Find where the given text appears and provide that cell's center as [X, Y] coordinate. 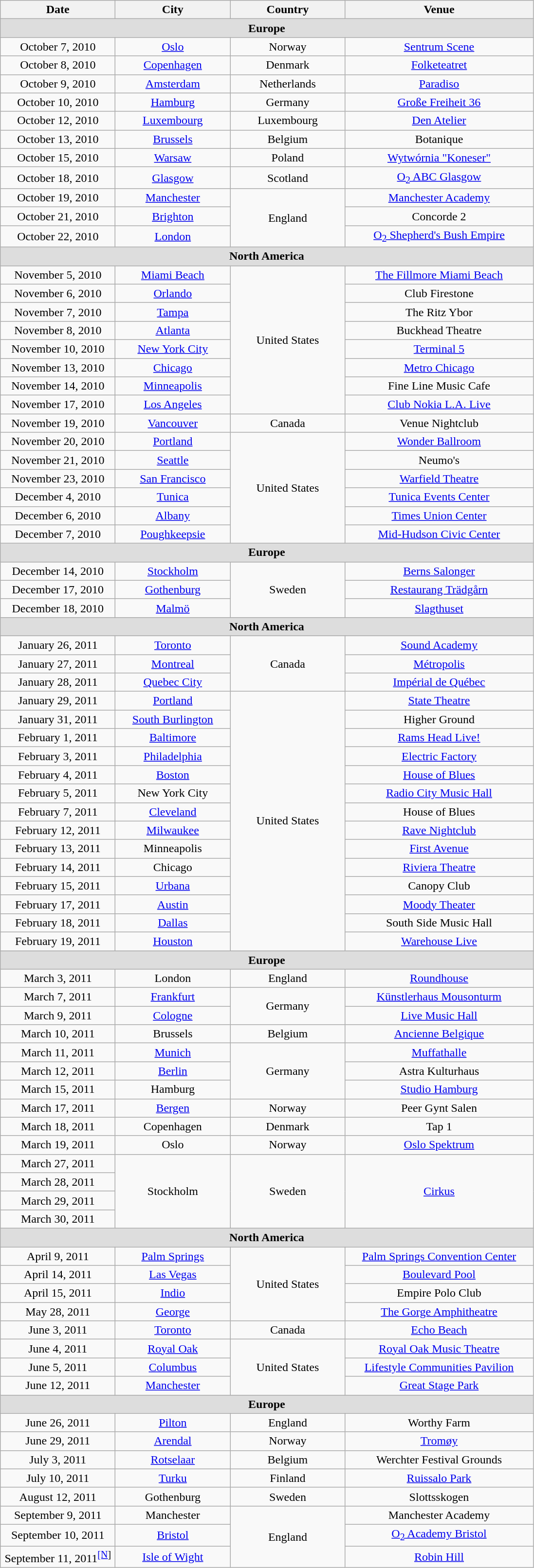
April 9, 2011 [58, 1256]
March 7, 2011 [58, 997]
Amsterdam [173, 84]
Live Music Hall [439, 1016]
May 28, 2011 [58, 1312]
November 13, 2010 [58, 367]
Botanique [439, 139]
Dallas [173, 923]
Ruissalo Park [439, 1478]
Electric Factory [439, 756]
Malmö [173, 608]
June 29, 2011 [58, 1441]
Berlin [173, 1071]
Baltimore [173, 738]
Concorde 2 [439, 216]
Robin Hill [439, 1557]
February 4, 2011 [58, 775]
Frankfurt [173, 997]
O2 ABC Glasgow [439, 178]
Munich [173, 1052]
July 10, 2011 [58, 1478]
September 10, 2011 [58, 1535]
Country [288, 10]
June 5, 2011 [58, 1367]
Bristol [173, 1535]
Orlando [173, 293]
Ancienne Belgique [439, 1034]
Lifestyle Communities Pavilion [439, 1367]
O2 Academy Bristol [439, 1535]
San Francisco [173, 479]
April 14, 2011 [58, 1275]
Sound Academy [439, 645]
Metro Chicago [439, 367]
Slottsskogen [439, 1497]
Worthy Farm [439, 1423]
December 7, 2010 [58, 534]
August 12, 2011 [58, 1497]
February 13, 2011 [58, 849]
February 7, 2011 [58, 812]
Los Angeles [173, 405]
Empire Polo Club [439, 1293]
Indio [173, 1293]
November 10, 2010 [58, 349]
South Burlington [173, 719]
January 27, 2011 [58, 664]
February 14, 2011 [58, 867]
February 15, 2011 [58, 886]
Wonder Ballroom [439, 442]
November 14, 2010 [58, 386]
Tap 1 [439, 1126]
March 17, 2011 [58, 1108]
November 7, 2010 [58, 312]
Palm Springs Convention Center [439, 1256]
March 10, 2011 [58, 1034]
October 9, 2010 [58, 84]
Métropolis [439, 664]
March 9, 2011 [58, 1016]
March 19, 2011 [58, 1145]
Cleveland [173, 812]
Turku [173, 1478]
Club Nokia L.A. Live [439, 405]
Palm Springs [173, 1256]
Rave Nightclub [439, 830]
Austin [173, 904]
September 9, 2011 [58, 1515]
November 5, 2010 [58, 275]
Berns Salonger [439, 571]
Folketeatret [439, 65]
Studio Hamburg [439, 1089]
November 6, 2010 [58, 293]
Rotselaar [173, 1460]
Restaurang Trädgårn [439, 589]
Isle of Wight [173, 1557]
Buckhead Theatre [439, 330]
October 19, 2010 [58, 198]
Royal Oak [173, 1349]
Impérial de Québec [439, 682]
Canopy Club [439, 886]
Tampa [173, 312]
Warfield Theatre [439, 479]
June 4, 2011 [58, 1349]
Warsaw [173, 158]
Times Union Center [439, 516]
Brighton [173, 216]
March 28, 2011 [58, 1182]
Roundhouse [439, 979]
The Ritz Ybor [439, 312]
Club Firestone [439, 293]
Cirkus [439, 1191]
Wytwórnia "Koneser" [439, 158]
Echo Beach [439, 1330]
George [173, 1312]
Fine Line Music Cafe [439, 386]
June 26, 2011 [58, 1423]
The Gorge Amphitheatre [439, 1312]
Glasgow [173, 178]
Den Atelier [439, 121]
March 27, 2011 [58, 1163]
Tunica Events Center [439, 497]
Große Freiheit 36 [439, 102]
March 11, 2011 [58, 1052]
January 26, 2011 [58, 645]
November 8, 2010 [58, 330]
Mid-Hudson Civic Center [439, 534]
February 17, 2011 [58, 904]
Montreal [173, 664]
March 18, 2011 [58, 1126]
November 21, 2010 [58, 460]
February 19, 2011 [58, 941]
November 23, 2010 [58, 479]
December 18, 2010 [58, 608]
September 11, 2011[N] [58, 1557]
Muffathalle [439, 1052]
Miami Beach [173, 275]
Las Vegas [173, 1275]
November 17, 2010 [58, 405]
July 3, 2011 [58, 1460]
Netherlands [288, 84]
Houston [173, 941]
Atlanta [173, 330]
First Avenue [439, 849]
Paradiso [439, 84]
Higher Ground [439, 719]
March 30, 2011 [58, 1219]
February 3, 2011 [58, 756]
City [173, 10]
Radio City Music Hall [439, 793]
Scotland [288, 178]
State Theatre [439, 701]
Tromøy [439, 1441]
October 21, 2010 [58, 216]
February 12, 2011 [58, 830]
Oslo Spektrum [439, 1145]
Cologne [173, 1016]
Finland [288, 1478]
December 4, 2010 [58, 497]
Vancouver [173, 423]
Sentrum Scene [439, 47]
Poland [288, 158]
Poughkeepsie [173, 534]
Rams Head Live! [439, 738]
South Side Music Hall [439, 923]
Werchter Festival Grounds [439, 1460]
June 12, 2011 [58, 1386]
Venue [439, 10]
June 3, 2011 [58, 1330]
October 8, 2010 [58, 65]
November 19, 2010 [58, 423]
April 15, 2011 [58, 1293]
Albany [173, 516]
October 7, 2010 [58, 47]
October 10, 2010 [58, 102]
Seattle [173, 460]
January 29, 2011 [58, 701]
December 17, 2010 [58, 589]
Peer Gynt Salen [439, 1108]
Milwaukee [173, 830]
March 12, 2011 [58, 1071]
February 1, 2011 [58, 738]
Riviera Theatre [439, 867]
Bergen [173, 1108]
Boulevard Pool [439, 1275]
Boston [173, 775]
Great Stage Park [439, 1386]
October 22, 2010 [58, 236]
Astra Kulturhaus [439, 1071]
The Fillmore Miami Beach [439, 275]
Moody Theater [439, 904]
Royal Oak Music Theatre [439, 1349]
January 28, 2011 [58, 682]
Tunica [173, 497]
March 15, 2011 [58, 1089]
Columbus [173, 1367]
February 5, 2011 [58, 793]
O2 Shepherd's Bush Empire [439, 236]
Urbana [173, 886]
March 3, 2011 [58, 979]
Warehouse Live [439, 941]
Venue Nightclub [439, 423]
December 6, 2010 [58, 516]
Pilton [173, 1423]
Künstlerhaus Mousonturm [439, 997]
Quebec City [173, 682]
February 18, 2011 [58, 923]
Date [58, 10]
Philadelphia [173, 756]
Neumo's [439, 460]
December 14, 2010 [58, 571]
October 18, 2010 [58, 178]
Slagthuset [439, 608]
October 12, 2010 [58, 121]
Terminal 5 [439, 349]
January 31, 2011 [58, 719]
March 29, 2011 [58, 1200]
October 13, 2010 [58, 139]
October 15, 2010 [58, 158]
November 20, 2010 [58, 442]
Arendal [173, 1441]
